Return the [x, y] coordinate for the center point of the cell that contains the specified text.  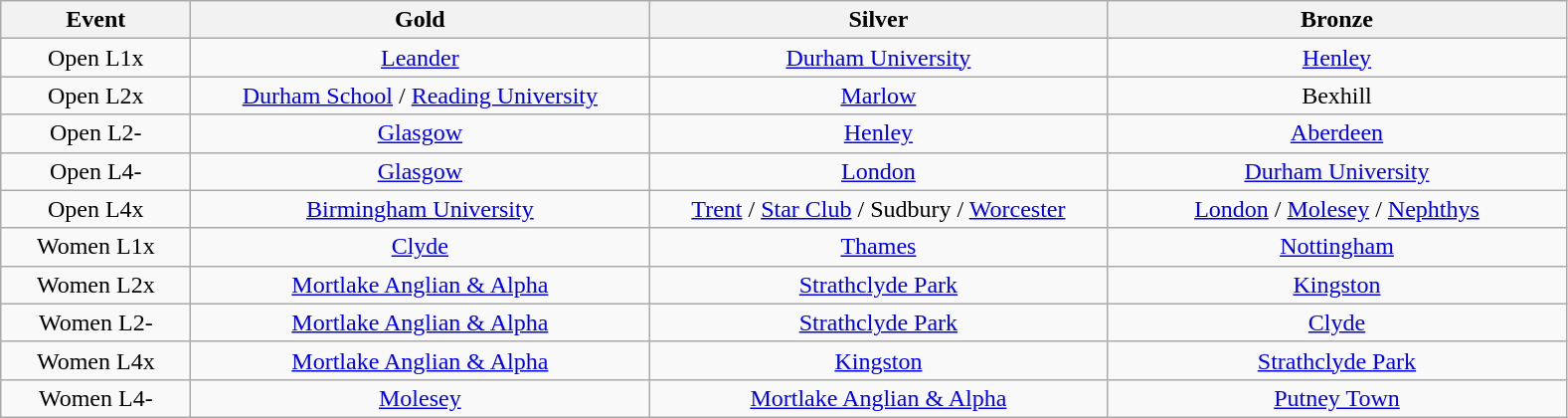
London / Molesey / Nephthys [1336, 209]
Open L2- [95, 133]
Silver [879, 20]
Birmingham University [420, 209]
Open L2x [95, 96]
Trent / Star Club / Sudbury / Worcester [879, 209]
Thames [879, 247]
Women L2- [95, 322]
Women L2x [95, 285]
Marlow [879, 96]
Leander [420, 58]
Women L4x [95, 360]
Nottingham [1336, 247]
Bronze [1336, 20]
Open L4x [95, 209]
Open L1x [95, 58]
Women L4- [95, 398]
Event [95, 20]
Molesey [420, 398]
Aberdeen [1336, 133]
Bexhill [1336, 96]
Open L4- [95, 171]
Putney Town [1336, 398]
Durham School / Reading University [420, 96]
Women L1x [95, 247]
Gold [420, 20]
London [879, 171]
